From the cell containing the given text, extract its center point as [x, y] coordinate. 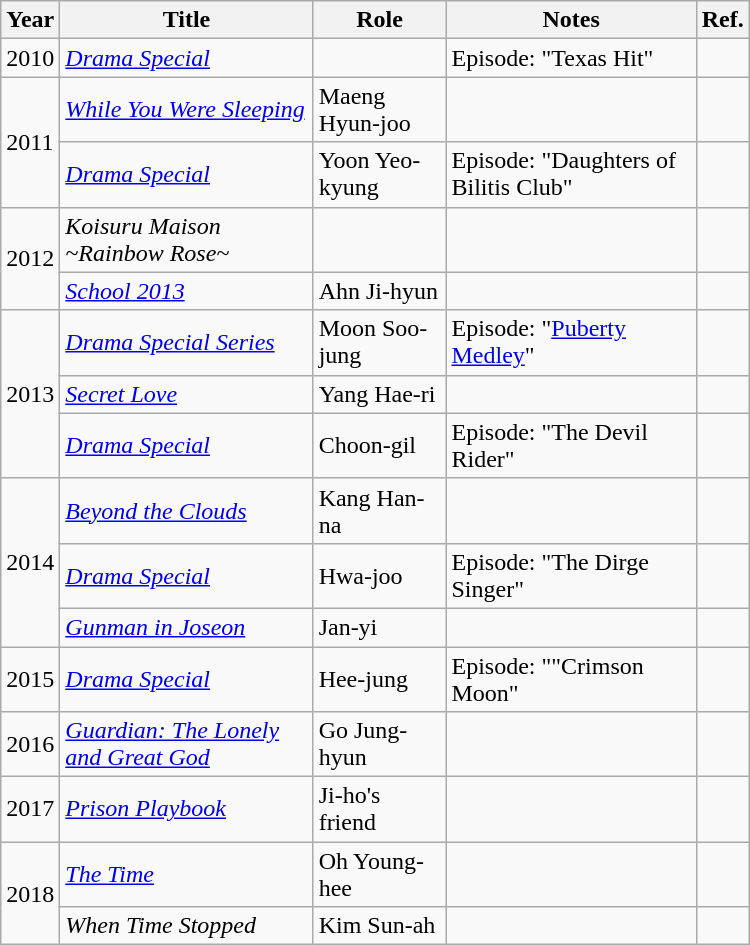
School 2013 [186, 291]
Hee-jung [380, 678]
Maeng Hyun-joo [380, 110]
Choon-gil [380, 446]
Ji-ho's friend [380, 810]
Jan-yi [380, 627]
Yoon Yeo-kyung [380, 174]
Episode: "Puberty Medley" [571, 342]
2013 [30, 394]
Drama Special Series [186, 342]
Koisuru Maison ~Rainbow Rose~ [186, 240]
Gunman in Joseon [186, 627]
Title [186, 20]
Notes [571, 20]
Moon Soo-jung [380, 342]
Episode: ""Crimson Moon" [571, 678]
2010 [30, 58]
Ref. [722, 20]
Episode: "Texas Hit" [571, 58]
Year [30, 20]
Hwa-joo [380, 576]
2012 [30, 258]
2015 [30, 678]
Secret Love [186, 394]
Episode: "The Dirge Singer" [571, 576]
2017 [30, 810]
2011 [30, 142]
Beyond the Clouds [186, 510]
Role [380, 20]
Ahn Ji-hyun [380, 291]
Go Jung-hyun [380, 744]
While You Were Sleeping [186, 110]
The Time [186, 874]
Episode: "Daughters of Bilitis Club" [571, 174]
When Time Stopped [186, 926]
2016 [30, 744]
Yang Hae-ri [380, 394]
Guardian: The Lonely and Great God [186, 744]
Kim Sun-ah [380, 926]
2014 [30, 562]
2018 [30, 894]
Kang Han-na [380, 510]
Prison Playbook [186, 810]
Episode: "The Devil Rider" [571, 446]
Oh Young-hee [380, 874]
